For the text-containing cell, return its midpoint in [X, Y] coordinate format. 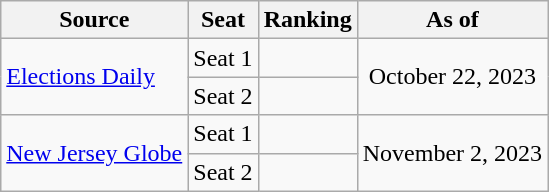
Elections Daily [94, 77]
Ranking [308, 20]
Source [94, 20]
November 2, 2023 [452, 153]
Seat [223, 20]
As of [452, 20]
New Jersey Globe [94, 153]
October 22, 2023 [452, 77]
